From the cell containing the given text, extract its center point as (X, Y) coordinate. 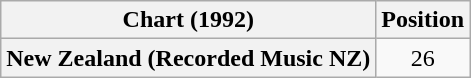
Position (423, 20)
New Zealand (Recorded Music NZ) (188, 58)
26 (423, 58)
Chart (1992) (188, 20)
